Return [x, y] of the center of cell containing provided text 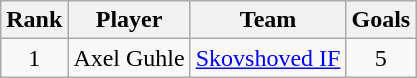
5 [381, 58]
Axel Guhle [129, 58]
Team [268, 20]
Rank [34, 20]
Goals [381, 20]
1 [34, 58]
Skovshoved IF [268, 58]
Player [129, 20]
